For the text-containing cell, return its midpoint in (X, Y) coordinate format. 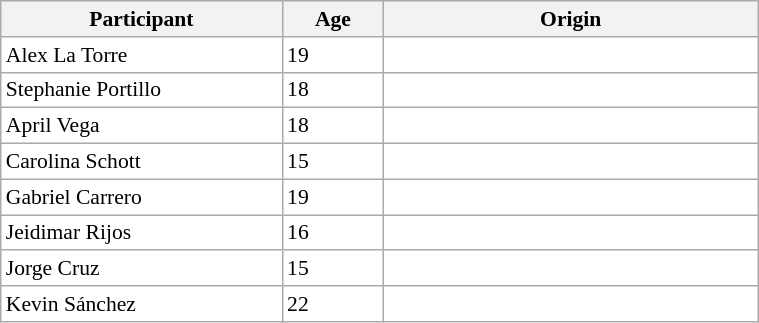
Jorge Cruz (142, 268)
Stephanie Portillo (142, 90)
Origin (571, 19)
Gabriel Carrero (142, 197)
22 (333, 304)
Jeidimar Rijos (142, 232)
Age (333, 19)
April Vega (142, 126)
Alex La Torre (142, 54)
Carolina Schott (142, 161)
Kevin Sánchez (142, 304)
Participant (142, 19)
16 (333, 232)
